Return [X, Y] of the center of cell containing provided text 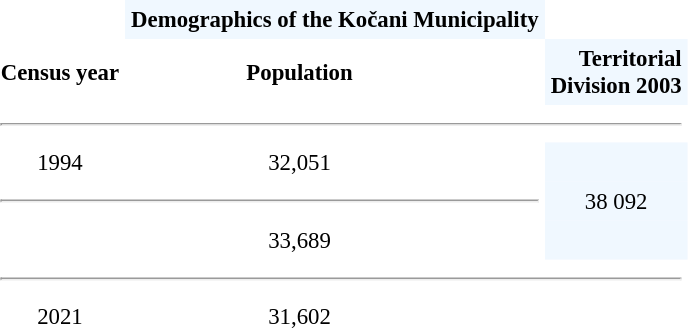
38 092 [616, 202]
Population [300, 72]
Demographics of the Kočani Municipality [335, 20]
32,051 [300, 162]
TerritorialDivision 2003 [616, 72]
33,689 [300, 240]
